For the text-containing cell, return its midpoint in (x, y) coordinate format. 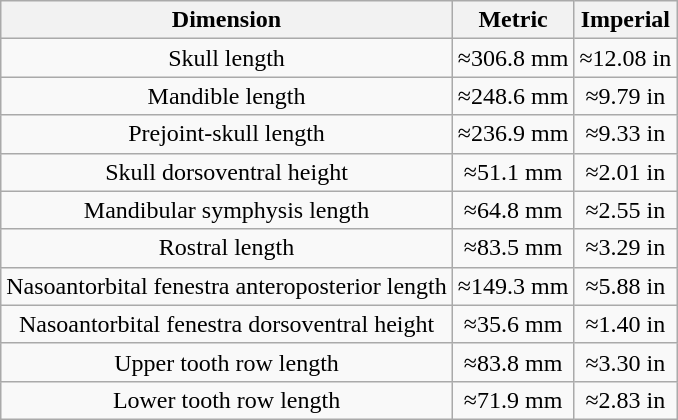
≈51.1 mm (513, 172)
≈3.29 in (626, 248)
Imperial (626, 20)
≈236.9 mm (513, 134)
Mandibular symphysis length (227, 210)
Metric (513, 20)
≈9.33 in (626, 134)
Lower tooth row length (227, 400)
≈248.6 mm (513, 96)
≈2.83 in (626, 400)
Rostral length (227, 248)
Skull length (227, 58)
Mandible length (227, 96)
Skull dorsoventral height (227, 172)
≈2.55 in (626, 210)
≈306.8 mm (513, 58)
Dimension (227, 20)
≈64.8 mm (513, 210)
≈12.08 in (626, 58)
Prejoint-skull length (227, 134)
≈5.88 in (626, 286)
≈9.79 in (626, 96)
≈83.8 mm (513, 362)
≈71.9 mm (513, 400)
≈149.3 mm (513, 286)
Upper tooth row length (227, 362)
≈83.5 mm (513, 248)
≈1.40 in (626, 324)
≈2.01 in (626, 172)
Nasoantorbital fenestra dorsoventral height (227, 324)
≈3.30 in (626, 362)
Nasoantorbital fenestra anteroposterior length (227, 286)
≈35.6 mm (513, 324)
